Search for the cell housing the specified text and yield its (X, Y) center coordinate. 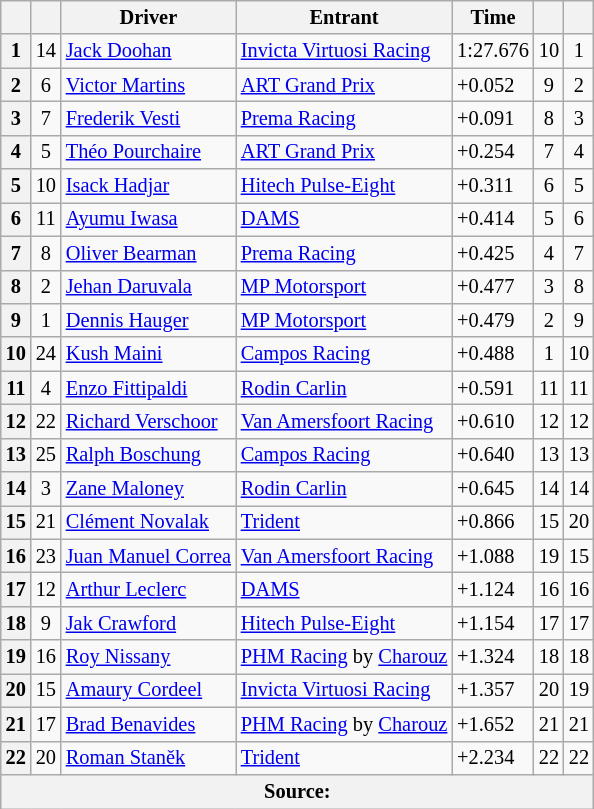
Dennis Hauger (148, 320)
+0.052 (493, 85)
+0.645 (493, 489)
Jak Crawford (148, 623)
+0.479 (493, 320)
Frederik Vesti (148, 118)
24 (46, 354)
+0.591 (493, 388)
+1.124 (493, 589)
Arthur Leclerc (148, 589)
Entrant (344, 17)
Jack Doohan (148, 51)
Juan Manuel Correa (148, 556)
Source: (298, 791)
+0.488 (493, 354)
+0.254 (493, 152)
+0.640 (493, 455)
Jehan Daruvala (148, 287)
23 (46, 556)
Zane Maloney (148, 489)
+0.414 (493, 219)
Ralph Boschung (148, 455)
Théo Pourchaire (148, 152)
+1.324 (493, 657)
Driver (148, 17)
Victor Martins (148, 85)
+1.088 (493, 556)
+1.652 (493, 724)
1:27.676 (493, 51)
+0.477 (493, 287)
25 (46, 455)
+0.311 (493, 186)
+1.357 (493, 690)
Roy Nissany (148, 657)
+2.234 (493, 758)
Roman Staněk (148, 758)
Enzo Fittipaldi (148, 388)
Amaury Cordeel (148, 690)
+0.866 (493, 522)
+1.154 (493, 623)
+0.425 (493, 253)
Kush Maini (148, 354)
+0.610 (493, 421)
Time (493, 17)
Isack Hadjar (148, 186)
Clément Novalak (148, 522)
Brad Benavides (148, 724)
Ayumu Iwasa (148, 219)
Oliver Bearman (148, 253)
+0.091 (493, 118)
Richard Verschoor (148, 421)
